Search for the cell housing the specified text and yield its (x, y) center coordinate. 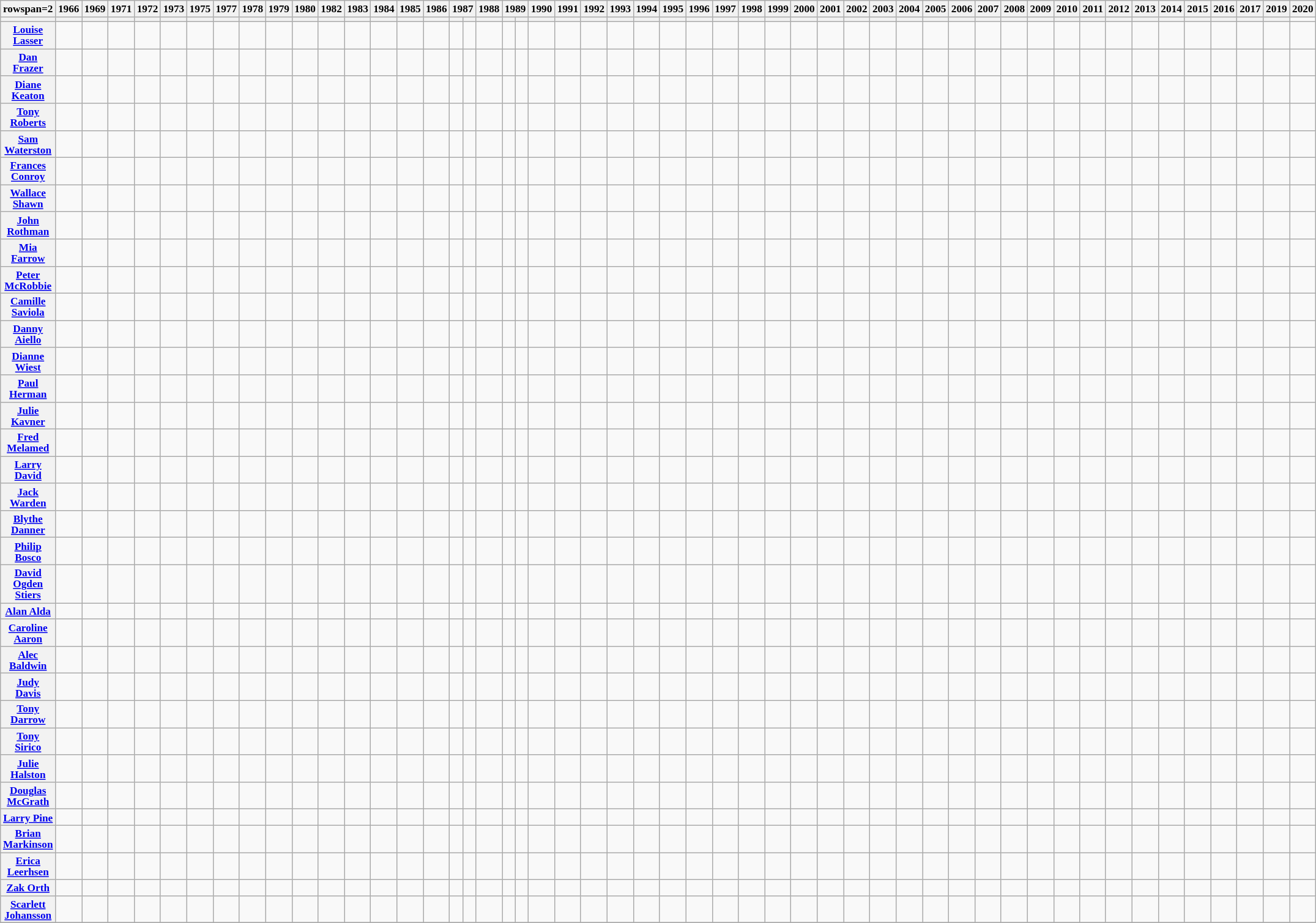
1996 (699, 8)
1990 (542, 8)
Sam Waterston (28, 144)
Scarlett Johansson (28, 909)
Alec Baldwin (28, 659)
1973 (174, 8)
Camille Saviola (28, 306)
Mia Farrow (28, 252)
Dianne Wiest (28, 361)
1985 (410, 8)
2017 (1251, 8)
1980 (305, 8)
2016 (1224, 8)
Diane Keaton (28, 89)
Danny Aiello (28, 333)
Erica Leerhsen (28, 866)
Douglas McGrath (28, 795)
1999 (778, 8)
1992 (593, 8)
2005 (936, 8)
2009 (1040, 8)
1991 (568, 8)
1988 (489, 8)
1975 (199, 8)
John Rothman (28, 225)
2020 (1303, 8)
Blythe Danner (28, 524)
1986 (437, 8)
2008 (1014, 8)
Jack Warden (28, 497)
1978 (252, 8)
2001 (831, 8)
2011 (1093, 8)
Zak Orth (28, 888)
1984 (384, 8)
2003 (883, 8)
2000 (804, 8)
1994 (646, 8)
Fred Melamed (28, 442)
Julie Kavner (28, 415)
1979 (279, 8)
2012 (1118, 8)
Alan Alda (28, 610)
2007 (989, 8)
Louise Lasser (28, 35)
1987 (463, 8)
Tony Sirico (28, 741)
Frances Conroy (28, 171)
2015 (1198, 8)
Caroline Aaron (28, 632)
Wallace Shawn (28, 198)
1998 (751, 8)
2006 (962, 8)
2010 (1067, 8)
Tony Darrow (28, 714)
Judy Davis (28, 686)
1993 (620, 8)
Dan Frazer (28, 62)
Larry David (28, 469)
Paul Herman (28, 388)
2019 (1276, 8)
2013 (1145, 8)
Julie Halston (28, 768)
1972 (148, 8)
1971 (121, 8)
2014 (1171, 8)
rowspan=2 (28, 8)
Philip Bosco (28, 550)
Brian Markinson (28, 839)
1989 (515, 8)
2004 (909, 8)
Tony Roberts (28, 116)
2002 (857, 8)
1977 (226, 8)
1969 (95, 8)
Larry Pine (28, 817)
1982 (332, 8)
1966 (69, 8)
1983 (357, 8)
1997 (726, 8)
1995 (673, 8)
David Ogden Stiers (28, 584)
Peter McRobbie (28, 280)
